Provide the (x, y) coordinate of the cell's center where the given text is located.  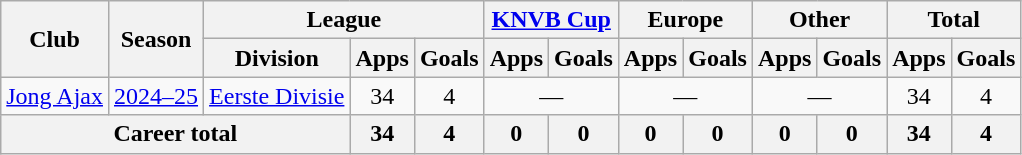
League (344, 20)
Division (277, 58)
Career total (176, 134)
Club (55, 39)
Total (954, 20)
2024–25 (156, 96)
Season (156, 39)
Europe (685, 20)
KNVB Cup (551, 20)
Eerste Divisie (277, 96)
Other (819, 20)
Jong Ajax (55, 96)
